Capture the cell that displays the provided text and extract its [X, Y] central coordinate. 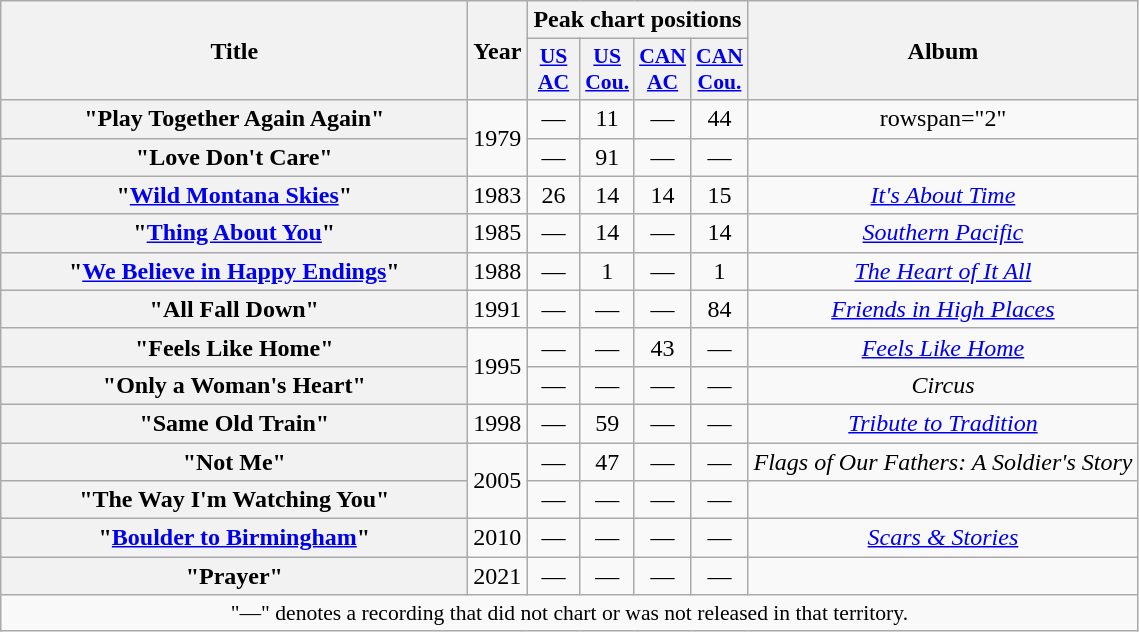
Album [943, 50]
"We Believe in Happy Endings" [234, 271]
"Play Together Again Again" [234, 119]
"Wild Montana Skies" [234, 195]
Flags of Our Fathers: A Soldier's Story [943, 461]
Scars & Stories [943, 538]
1983 [498, 195]
USCou. [607, 70]
"The Way I'm Watching You" [234, 500]
1979 [498, 138]
44 [720, 119]
11 [607, 119]
Tribute to Tradition [943, 423]
CANAC [662, 70]
"All Fall Down" [234, 309]
15 [720, 195]
Title [234, 50]
Circus [943, 385]
2010 [498, 538]
1995 [498, 366]
2005 [498, 480]
"Only a Woman's Heart" [234, 385]
"Prayer" [234, 576]
It's About Time [943, 195]
"Love Don't Care" [234, 157]
Feels Like Home [943, 347]
Friends in High Places [943, 309]
"Not Me" [234, 461]
43 [662, 347]
rowspan="2" [943, 119]
47 [607, 461]
"Boulder to Birmingham" [234, 538]
"—" denotes a recording that did not chart or was not released in that territory. [570, 613]
USAC [554, 70]
91 [607, 157]
"Feels Like Home" [234, 347]
1988 [498, 271]
"Thing About You" [234, 233]
1985 [498, 233]
2021 [498, 576]
1991 [498, 309]
59 [607, 423]
84 [720, 309]
Year [498, 50]
The Heart of It All [943, 271]
"Same Old Train" [234, 423]
26 [554, 195]
Peak chart positions [638, 20]
Southern Pacific [943, 233]
1998 [498, 423]
CANCou. [720, 70]
